Capture the cell that displays the provided text and extract its [X, Y] central coordinate. 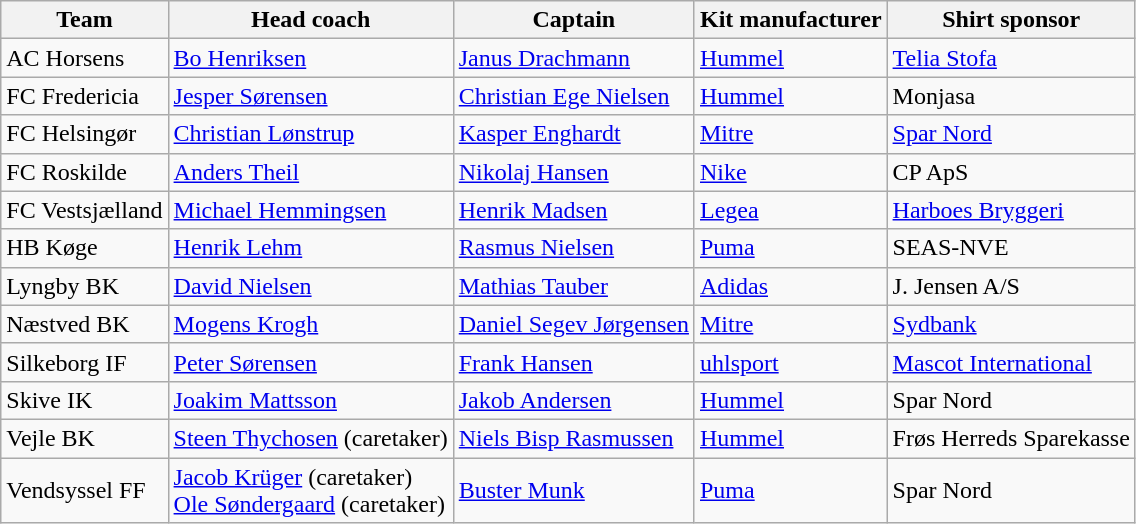
Nike [790, 172]
Janus Drachmann [574, 58]
Mathias Tauber [574, 286]
Shirt sponsor [1011, 20]
Captain [574, 20]
Adidas [790, 286]
Henrik Madsen [574, 210]
Rasmus Nielsen [574, 248]
FC Roskilde [84, 172]
J. Jensen A/S [1011, 286]
Michael Hemmingsen [310, 210]
Harboes Bryggeri [1011, 210]
Silkeborg IF [84, 362]
Steen Thychosen (caretaker) [310, 438]
Legea [790, 210]
Henrik Lehm [310, 248]
SEAS-NVE [1011, 248]
Frank Hansen [574, 362]
FC Fredericia [84, 96]
Vejle BK [84, 438]
Christian Lønstrup [310, 134]
Lyngby BK [84, 286]
Frøs Herreds Sparekasse [1011, 438]
Buster Munk [574, 490]
Vendsyssel FF [84, 490]
HB Køge [84, 248]
Mascot International [1011, 362]
Næstved BK [84, 324]
Head coach [310, 20]
Mogens Krogh [310, 324]
FC Vestsjælland [84, 210]
Skive IK [84, 400]
Anders Theil [310, 172]
David Nielsen [310, 286]
Niels Bisp Rasmussen [574, 438]
Jacob Krüger (caretaker) Ole Søndergaard (caretaker) [310, 490]
uhlsport [790, 362]
Christian Ege Nielsen [574, 96]
Bo Henriksen [310, 58]
Peter Sørensen [310, 362]
Sydbank [1011, 324]
Jesper Sørensen [310, 96]
CP ApS [1011, 172]
Telia Stofa [1011, 58]
Jakob Andersen [574, 400]
Team [84, 20]
Kit manufacturer [790, 20]
Nikolaj Hansen [574, 172]
FC Helsingør [84, 134]
Daniel Segev Jørgensen [574, 324]
AC Horsens [84, 58]
Kasper Enghardt [574, 134]
Joakim Mattsson [310, 400]
Monjasa [1011, 96]
